Return the [X, Y] coordinate for the center point of the cell that contains the specified text.  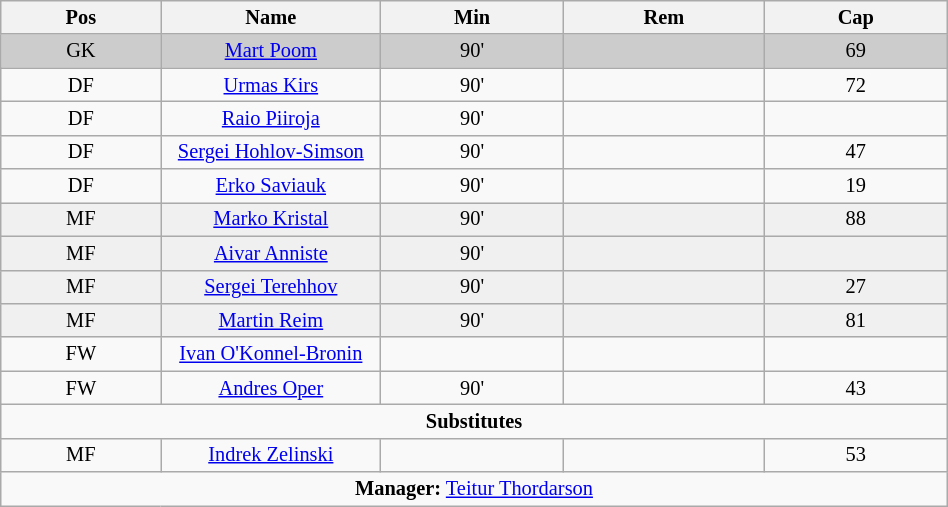
Mart Poom [271, 51]
53 [856, 455]
43 [856, 388]
Urmas Kirs [271, 85]
72 [856, 85]
Raio Piiroja [271, 118]
19 [856, 186]
Ivan O'Konnel-Bronin [271, 354]
Manager: Teitur Thordarson [474, 489]
81 [856, 320]
Pos [81, 17]
Min [472, 17]
Indrek Zelinski [271, 455]
Name [271, 17]
Marko Kristal [271, 219]
Martin Reim [271, 320]
27 [856, 287]
47 [856, 152]
Cap [856, 17]
69 [856, 51]
Rem [664, 17]
Andres Oper [271, 388]
Sergei Hohlov-Simson [271, 152]
Aivar Anniste [271, 253]
Sergei Terehhov [271, 287]
Erko Saviauk [271, 186]
GK [81, 51]
88 [856, 219]
Substitutes [474, 421]
